Pinpoint the cell where the given text exists, returning its (x, y) midpoint coordinate. 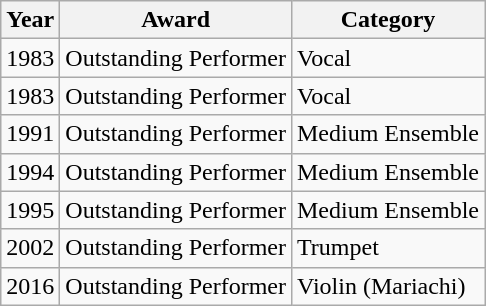
2002 (30, 248)
1991 (30, 134)
Award (176, 20)
Violin (Mariachi) (388, 286)
Trumpet (388, 248)
Category (388, 20)
1995 (30, 210)
1994 (30, 172)
Year (30, 20)
2016 (30, 286)
